From the cell containing the given text, extract its center point as [x, y] coordinate. 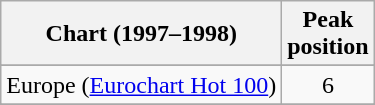
6 [328, 85]
Chart (1997–1998) [142, 34]
Peakposition [328, 34]
Europe (Eurochart Hot 100) [142, 85]
